Detect which cell encompasses the target text, then output its [X, Y] center coordinate. 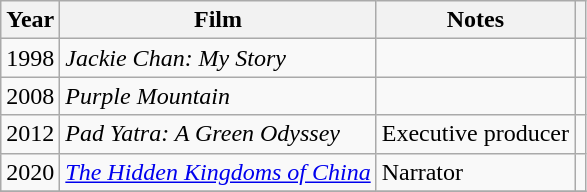
2020 [30, 172]
1998 [30, 58]
Narrator [475, 172]
The Hidden Kingdoms of China [218, 172]
2012 [30, 134]
Year [30, 20]
Jackie Chan: My Story [218, 58]
Notes [475, 20]
Executive producer [475, 134]
Pad Yatra: A Green Odyssey [218, 134]
Film [218, 20]
Purple Mountain [218, 96]
2008 [30, 96]
